From the cell containing the given text, extract its center point as [x, y] coordinate. 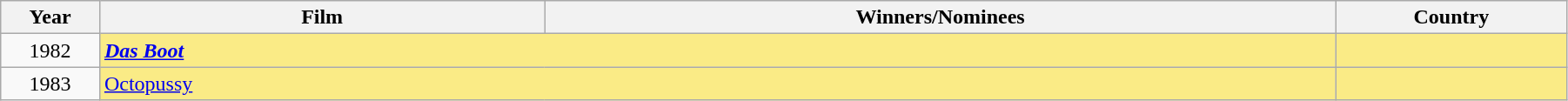
Das Boot [717, 50]
Year [50, 17]
1982 [50, 50]
Octopussy [717, 84]
Winners/Nominees [940, 17]
1983 [50, 84]
Film [322, 17]
Country [1451, 17]
